Locate the cell with the specified text and output its (x, y) center coordinate. 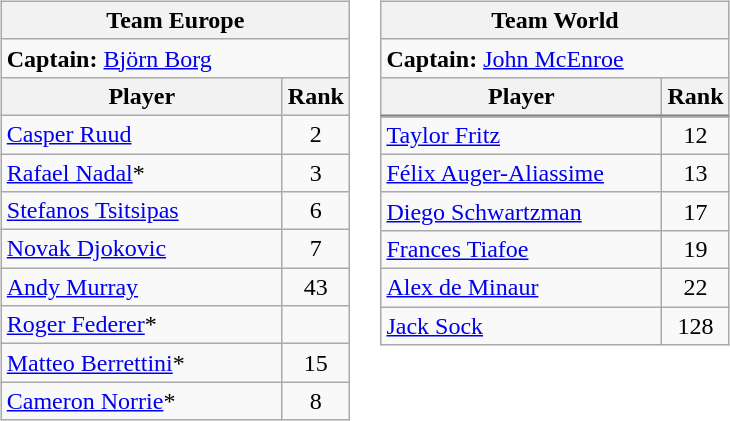
Andy Murray (142, 287)
Jack Sock (522, 325)
Roger Federer* (142, 325)
17 (696, 211)
Matteo Berrettini* (142, 363)
22 (696, 287)
Cameron Norrie* (142, 401)
Team Europe (175, 20)
Stefanos Tsitsipas (142, 211)
Alex de Minaur (522, 287)
Captain: Björn Borg (175, 58)
Frances Tiafoe (522, 249)
12 (696, 135)
Casper Ruud (142, 134)
2 (316, 134)
8 (316, 401)
7 (316, 249)
6 (316, 211)
Team World (555, 20)
Captain: John McEnroe (555, 58)
128 (696, 325)
Taylor Fritz (522, 135)
43 (316, 287)
19 (696, 249)
3 (316, 173)
Novak Djokovic (142, 249)
Diego Schwartzman (522, 211)
13 (696, 173)
Rafael Nadal* (142, 173)
Félix Auger-Aliassime (522, 173)
15 (316, 363)
